Detect which cell encompasses the target text, then output its (x, y) center coordinate. 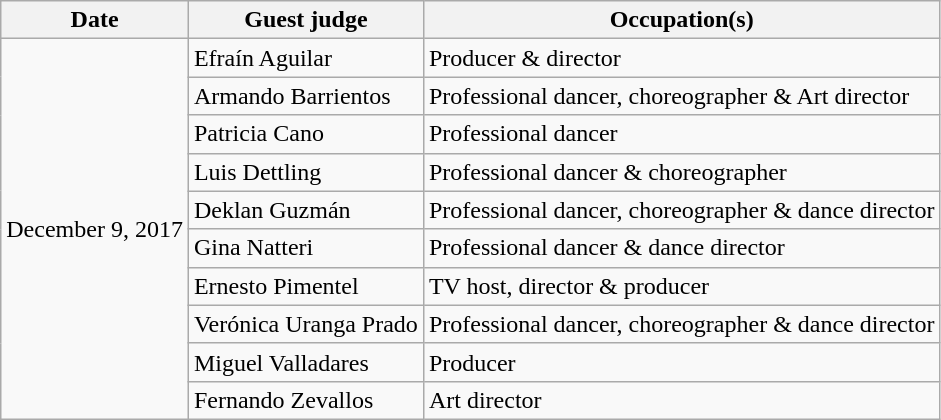
Ernesto Pimentel (306, 286)
Professional dancer (682, 134)
Professional dancer & dance director (682, 248)
Luis Dettling (306, 172)
Efraín Aguilar (306, 58)
Producer (682, 362)
Professional dancer & choreographer (682, 172)
Date (95, 20)
Guest judge (306, 20)
Professional dancer, choreographer & Art director (682, 96)
Patricia Cano (306, 134)
Fernando Zevallos (306, 400)
Occupation(s) (682, 20)
December 9, 2017 (95, 230)
Art director (682, 400)
Verónica Uranga Prado (306, 324)
Gina Natteri (306, 248)
Deklan Guzmán (306, 210)
Miguel Valladares (306, 362)
Producer & director (682, 58)
TV host, director & producer (682, 286)
Armando Barrientos (306, 96)
